Find where the given text appears and provide that cell's center as [x, y] coordinate. 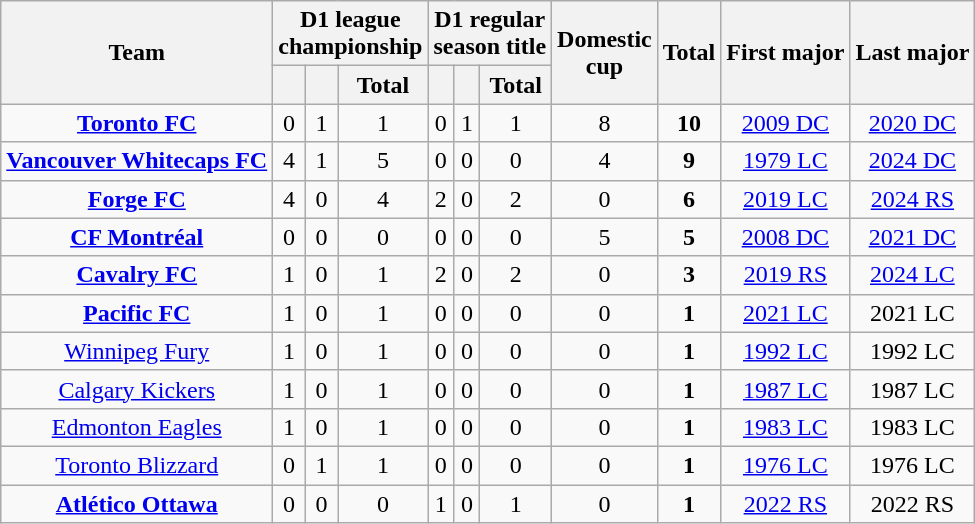
2024 RS [912, 199]
Edmonton Eagles [137, 427]
2024 DC [912, 161]
2019 RS [786, 275]
Calgary Kickers [137, 389]
10 [689, 123]
2019 LC [786, 199]
Toronto Blizzard [137, 465]
Cavalry FC [137, 275]
CF Montréal [137, 237]
3 [689, 275]
Vancouver Whitecaps FC [137, 161]
First major [786, 52]
Toronto FC [137, 123]
6 [689, 199]
2020 DC [912, 123]
2024 LC [912, 275]
1979 LC [786, 161]
8 [605, 123]
D1 leaguechampionship [350, 34]
2009 DC [786, 123]
Domesticcup [605, 52]
Atlético Ottawa [137, 503]
2021 DC [912, 237]
2008 DC [786, 237]
Winnipeg Fury [137, 351]
Pacific FC [137, 313]
Team [137, 52]
9 [689, 161]
D1 regularseason title [490, 34]
Last major [912, 52]
Forge FC [137, 199]
